Capture the cell that displays the provided text and extract its [X, Y] central coordinate. 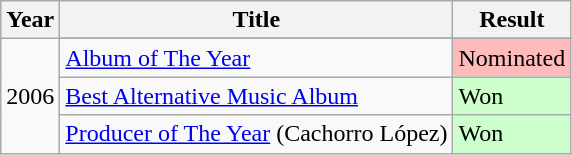
Producer of The Year (Cachorro López) [256, 134]
2006 [30, 96]
Year [30, 20]
Album of The Year [256, 58]
Best Alternative Music Album [256, 96]
Result [512, 20]
Nominated [512, 58]
Title [256, 20]
